Extract the [x, y] coordinate from the center of the cell holding the provided text.  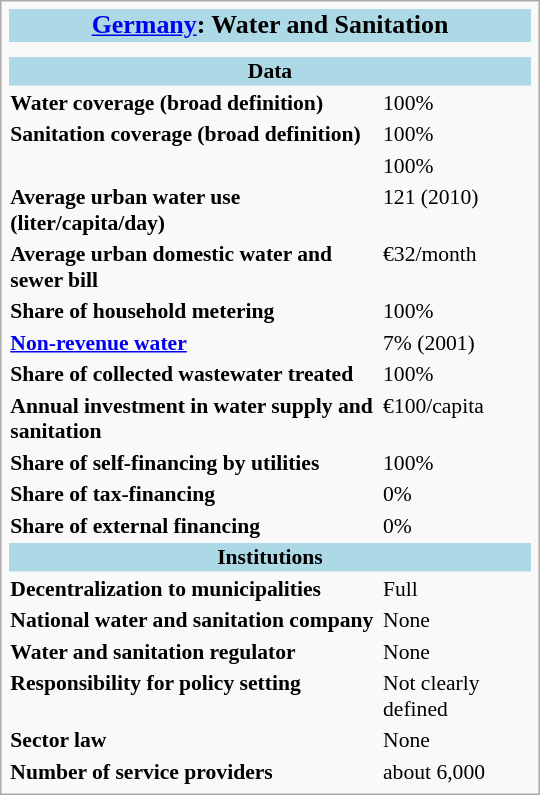
€32/month [457, 267]
Not clearly defined [457, 696]
Number of service providers [194, 771]
Share of self-financing by utilities [194, 462]
€100/capita [457, 418]
Institutions [270, 557]
Average urban domestic water and sewer bill [194, 267]
Responsibility for policy setting [194, 696]
Share of collected wastewater treated [194, 374]
Water and sanitation regulator [194, 651]
Water coverage (broad definition) [194, 102]
National water and sanitation company [194, 620]
Share of external financing [194, 525]
Non-revenue water [194, 342]
Sector law [194, 740]
Annual investment in water supply and sanitation [194, 418]
Full [457, 588]
Sanitation coverage (broad definition) [194, 134]
about 6,000 [457, 771]
Germany: Water and Sanitation [270, 26]
Average urban water use (liter/capita/day) [194, 210]
Decentralization to municipalities [194, 588]
121 (2010) [457, 210]
Share of household metering [194, 311]
7% (2001) [457, 342]
Data [270, 71]
Share of tax-financing [194, 494]
